Search for the cell housing the specified text and yield its [x, y] center coordinate. 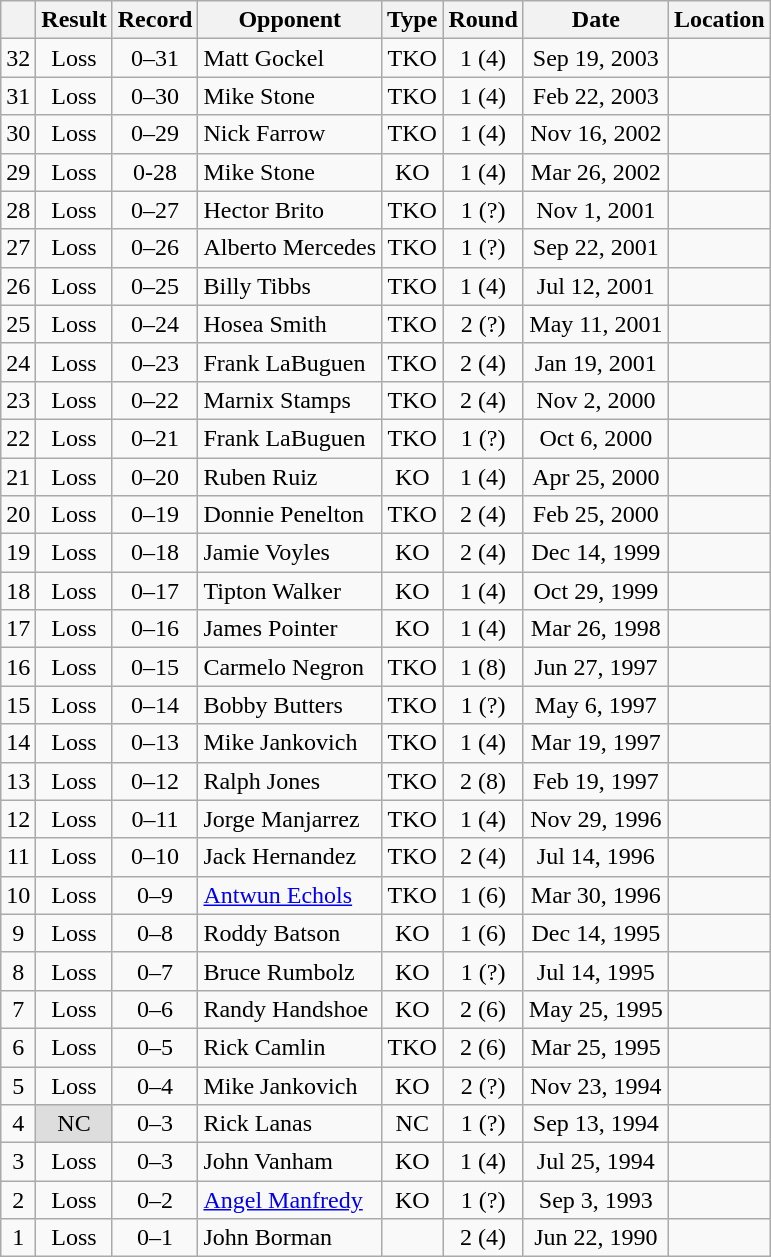
2 [18, 1200]
0–11 [155, 819]
Feb 25, 2000 [596, 515]
Result [74, 20]
5 [18, 1085]
Dec 14, 1995 [596, 933]
Feb 19, 1997 [596, 781]
Hector Brito [290, 210]
Donnie Penelton [290, 515]
Matt Gockel [290, 58]
Jack Hernandez [290, 857]
23 [18, 400]
4 [18, 1124]
19 [18, 553]
11 [18, 857]
18 [18, 591]
0–1 [155, 1238]
Date [596, 20]
Sep 22, 2001 [596, 248]
29 [18, 172]
32 [18, 58]
8 [18, 971]
John Borman [290, 1238]
0–25 [155, 286]
Bruce Rumbolz [290, 971]
21 [18, 477]
Ruben Ruiz [290, 477]
Round [483, 20]
16 [18, 667]
Oct 29, 1999 [596, 591]
May 6, 1997 [596, 705]
Bobby Butters [290, 705]
Mar 26, 1998 [596, 629]
15 [18, 705]
6 [18, 1047]
John Vanham [290, 1162]
1 [18, 1238]
Jorge Manjarrez [290, 819]
Billy Tibbs [290, 286]
0–31 [155, 58]
Oct 6, 2000 [596, 438]
Mar 25, 1995 [596, 1047]
Roddy Batson [290, 933]
17 [18, 629]
7 [18, 1009]
Mar 26, 2002 [596, 172]
Feb 22, 2003 [596, 96]
0–19 [155, 515]
0–10 [155, 857]
25 [18, 324]
Rick Camlin [290, 1047]
0–30 [155, 96]
0–9 [155, 895]
0–29 [155, 134]
0–4 [155, 1085]
0–18 [155, 553]
Jun 22, 1990 [596, 1238]
9 [18, 933]
Nick Farrow [290, 134]
0–12 [155, 781]
0–7 [155, 971]
0–17 [155, 591]
Rick Lanas [290, 1124]
30 [18, 134]
Jul 12, 2001 [596, 286]
22 [18, 438]
Apr 25, 2000 [596, 477]
0–8 [155, 933]
Mar 19, 1997 [596, 743]
0–27 [155, 210]
1 (8) [483, 667]
Hosea Smith [290, 324]
12 [18, 819]
Dec 14, 1999 [596, 553]
26 [18, 286]
Location [719, 20]
Antwun Echols [290, 895]
0–5 [155, 1047]
0–22 [155, 400]
0–23 [155, 362]
3 [18, 1162]
0–2 [155, 1200]
Jun 27, 1997 [596, 667]
Randy Handshoe [290, 1009]
0–14 [155, 705]
Nov 29, 1996 [596, 819]
Record [155, 20]
May 11, 2001 [596, 324]
10 [18, 895]
May 25, 1995 [596, 1009]
13 [18, 781]
31 [18, 96]
Sep 19, 2003 [596, 58]
27 [18, 248]
Nov 23, 1994 [596, 1085]
2 (8) [483, 781]
Jul 25, 1994 [596, 1162]
20 [18, 515]
14 [18, 743]
0–6 [155, 1009]
0–21 [155, 438]
Sep 3, 1993 [596, 1200]
Opponent [290, 20]
James Pointer [290, 629]
Angel Manfredy [290, 1200]
0–24 [155, 324]
Jul 14, 1995 [596, 971]
Alberto Mercedes [290, 248]
Jamie Voyles [290, 553]
Type [412, 20]
24 [18, 362]
28 [18, 210]
0–20 [155, 477]
Nov 16, 2002 [596, 134]
0–16 [155, 629]
0–26 [155, 248]
0–15 [155, 667]
Tipton Walker [290, 591]
Jul 14, 1996 [596, 857]
Jan 19, 2001 [596, 362]
Mar 30, 1996 [596, 895]
Sep 13, 1994 [596, 1124]
Ralph Jones [290, 781]
Marnix Stamps [290, 400]
Nov 2, 2000 [596, 400]
0-28 [155, 172]
Carmelo Negron [290, 667]
0–13 [155, 743]
Nov 1, 2001 [596, 210]
